Locate the cell with the specified text and output its [X, Y] center coordinate. 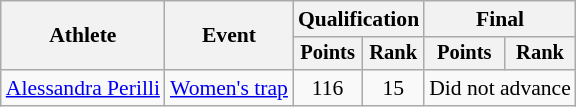
Event [229, 36]
Alessandra Perilli [83, 88]
15 [393, 88]
Athlete [83, 36]
Final [500, 19]
Qualification [358, 19]
Women's trap [229, 88]
116 [328, 88]
Did not advance [500, 88]
